Find where the given text appears and provide that cell's center as (x, y) coordinate. 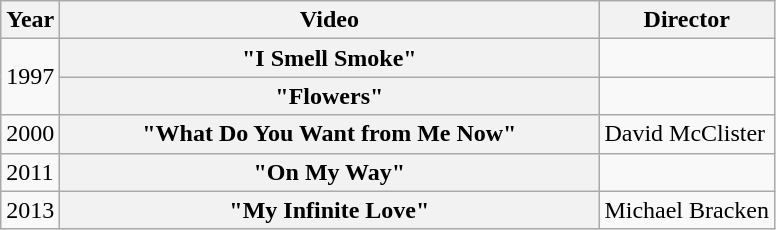
Year (30, 20)
"I Smell Smoke" (330, 58)
1997 (30, 77)
"Flowers" (330, 96)
2000 (30, 134)
"On My Way" (330, 172)
Michael Bracken (687, 210)
2011 (30, 172)
Director (687, 20)
"My Infinite Love" (330, 210)
David McClister (687, 134)
"What Do You Want from Me Now" (330, 134)
2013 (30, 210)
Video (330, 20)
